Scan for the cell matching the given text and deliver its (x, y) coordinate at center. 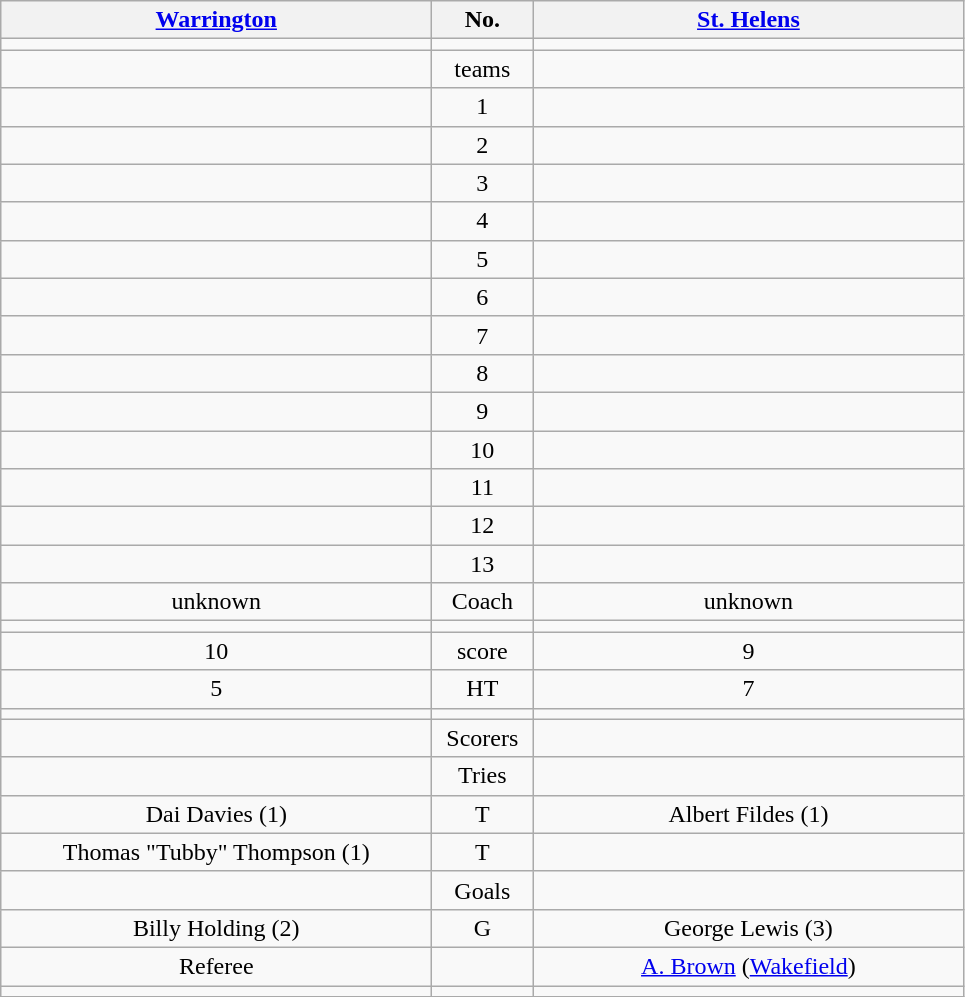
1 (482, 107)
4 (482, 221)
HT (482, 689)
Dai Davies (1) (216, 814)
13 (482, 564)
A. Brown (Wakefield) (748, 966)
6 (482, 297)
Warrington (216, 20)
Coach (482, 602)
2 (482, 145)
teams (482, 69)
Billy Holding (2) (216, 928)
Thomas "Tubby" Thompson (1) (216, 852)
G (482, 928)
Albert Fildes (1) (748, 814)
12 (482, 526)
Tries (482, 776)
score (482, 651)
11 (482, 488)
3 (482, 183)
Goals (482, 890)
George Lewis (3) (748, 928)
8 (482, 373)
No. (482, 20)
St. Helens (748, 20)
Referee (216, 966)
Scorers (482, 738)
